Extract the (x, y) coordinate from the center of the cell holding the provided text.  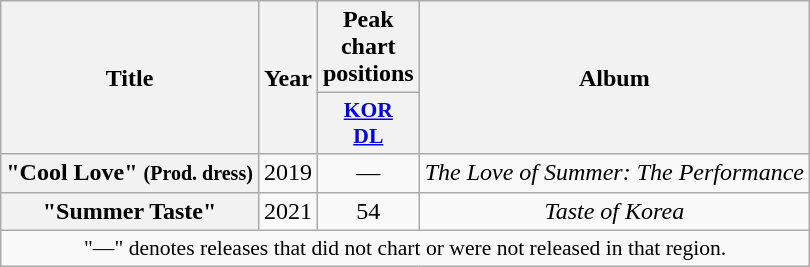
"Cool Love" (Prod. dress) (130, 173)
"—" denotes releases that did not chart or were not released in that region. (406, 248)
"Summer Taste" (130, 211)
Year (288, 78)
Album (614, 78)
Taste of Korea (614, 211)
The Love of Summer: The Performance (614, 173)
Peak chart positions (368, 47)
2021 (288, 211)
Title (130, 78)
2019 (288, 173)
54 (368, 211)
KORDL (368, 124)
— (368, 173)
